From the cell containing the given text, extract its center point as [X, Y] coordinate. 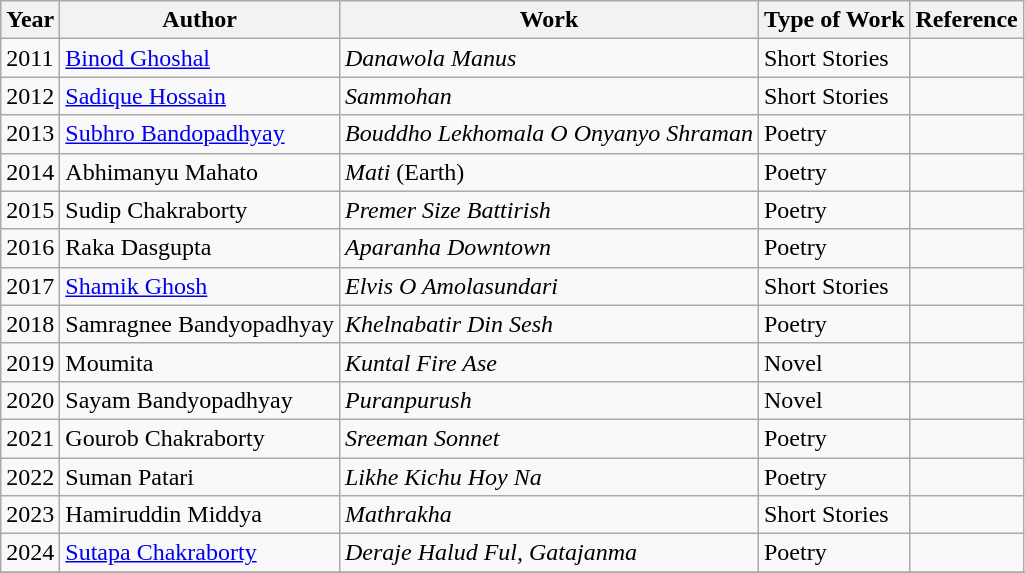
Premer Size Battirish [548, 210]
2012 [30, 96]
2014 [30, 172]
2013 [30, 134]
Likhe Kichu Hoy Na [548, 477]
2017 [30, 286]
Moumita [200, 362]
Work [548, 20]
2022 [30, 477]
Gourob Chakraborty [200, 438]
Elvis O Amolasundari [548, 286]
2018 [30, 324]
Danawola Manus [548, 58]
2011 [30, 58]
Reference [966, 20]
Binod Ghoshal [200, 58]
Aparanha Downtown [548, 248]
Mathrakha [548, 515]
Sudip Chakraborty [200, 210]
2019 [30, 362]
Mati (Earth) [548, 172]
2015 [30, 210]
Sayam Bandyopadhyay [200, 400]
Raka Dasgupta [200, 248]
Samragnee Bandyopadhyay [200, 324]
Sreeman Sonnet [548, 438]
Hamiruddin Middya [200, 515]
2023 [30, 515]
2021 [30, 438]
Year [30, 20]
Bouddho Lekhomala O Onyanyo Shraman [548, 134]
Suman Patari [200, 477]
2024 [30, 553]
Shamik Ghosh [200, 286]
2016 [30, 248]
Abhimanyu Mahato [200, 172]
Sammohan [548, 96]
2020 [30, 400]
Kuntal Fire Ase [548, 362]
Puranpurush [548, 400]
Subhro Bandopadhyay [200, 134]
Deraje Halud Ful, Gatajanma [548, 553]
Sadique Hossain [200, 96]
Type of Work [834, 20]
Sutapa Chakraborty [200, 553]
Author [200, 20]
Khelnabatir Din Sesh [548, 324]
